Return the [x, y] coordinate for the center point of the cell that contains the specified text.  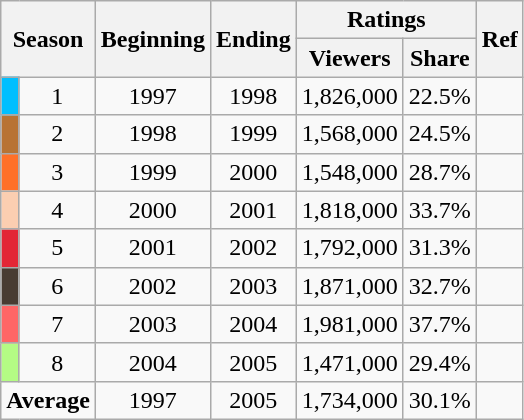
1,568,000 [350, 134]
Beginning [152, 39]
1,471,000 [350, 362]
5 [57, 248]
24.5% [440, 134]
6 [57, 286]
8 [57, 362]
Average [48, 400]
4 [57, 210]
Viewers [350, 58]
1,826,000 [350, 96]
31.3% [440, 248]
Share [440, 58]
29.4% [440, 362]
1,548,000 [350, 172]
Ending [253, 39]
1,792,000 [350, 248]
22.5% [440, 96]
Season [48, 39]
1,734,000 [350, 400]
1,871,000 [350, 286]
1 [57, 96]
7 [57, 324]
30.1% [440, 400]
2 [57, 134]
37.7% [440, 324]
Ratings [386, 20]
28.7% [440, 172]
Ref [500, 39]
1,818,000 [350, 210]
3 [57, 172]
1,981,000 [350, 324]
33.7% [440, 210]
32.7% [440, 286]
